Identify which cell holds the provided text, then report its (X, Y) central coordinate. 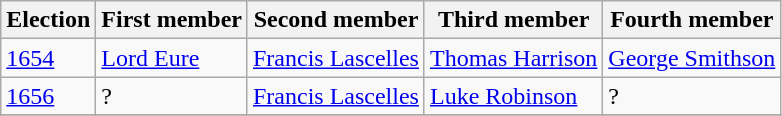
Fourth member (692, 20)
Thomas Harrison (513, 58)
First member (172, 20)
1654 (48, 58)
George Smithson (692, 58)
Second member (336, 20)
Third member (513, 20)
1656 (48, 96)
Election (48, 20)
Lord Eure (172, 58)
Luke Robinson (513, 96)
